Extract the [x, y] coordinate from the center of the cell holding the provided text.  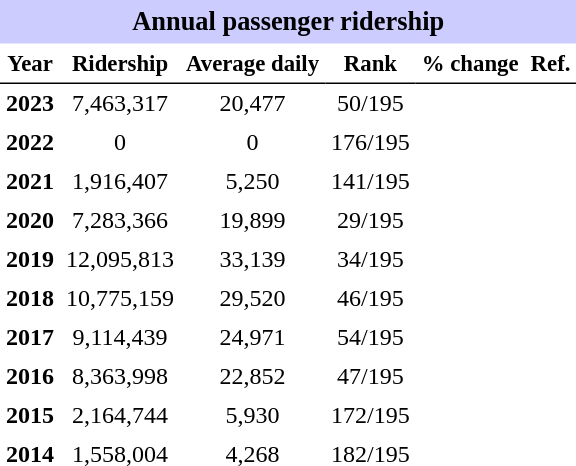
176/195 [370, 142]
29/195 [370, 220]
Year [30, 64]
33,139 [252, 260]
8,363,998 [120, 376]
29,520 [252, 298]
141/195 [370, 182]
7,463,317 [120, 104]
2018 [30, 298]
5,930 [252, 416]
2017 [30, 338]
2021 [30, 182]
50/195 [370, 104]
54/195 [370, 338]
Rank [370, 64]
172/195 [370, 416]
22,852 [252, 376]
% change [470, 64]
2,164,744 [120, 416]
2019 [30, 260]
2022 [30, 142]
10,775,159 [120, 298]
34/195 [370, 260]
1,916,407 [120, 182]
2020 [30, 220]
46/195 [370, 298]
Average daily [252, 64]
7,283,366 [120, 220]
12,095,813 [120, 260]
Annual passenger ridership [288, 22]
24,971 [252, 338]
20,477 [252, 104]
5,250 [252, 182]
2015 [30, 416]
19,899 [252, 220]
Ridership [120, 64]
2016 [30, 376]
2023 [30, 104]
9,114,439 [120, 338]
47/195 [370, 376]
